Return (x, y) of the center of cell containing provided text 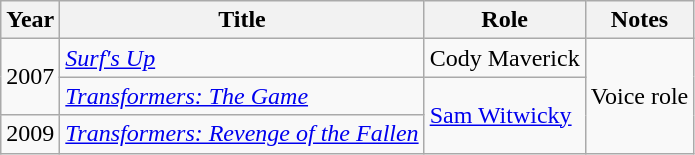
2007 (30, 77)
Notes (640, 20)
Voice role (640, 96)
Sam Witwicky (504, 115)
Transformers: Revenge of the Fallen (242, 134)
Surf's Up (242, 58)
Cody Maverick (504, 58)
Year (30, 20)
Transformers: The Game (242, 96)
Role (504, 20)
2009 (30, 134)
Title (242, 20)
